Pinpoint the cell where the given text exists, returning its (x, y) midpoint coordinate. 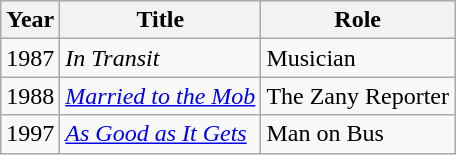
1988 (30, 96)
1987 (30, 58)
Married to the Mob (160, 96)
Musician (358, 58)
As Good as It Gets (160, 134)
Man on Bus (358, 134)
Title (160, 20)
Year (30, 20)
The Zany Reporter (358, 96)
Role (358, 20)
1997 (30, 134)
In Transit (160, 58)
